Extract the [x, y] coordinate from the center of the cell holding the provided text.  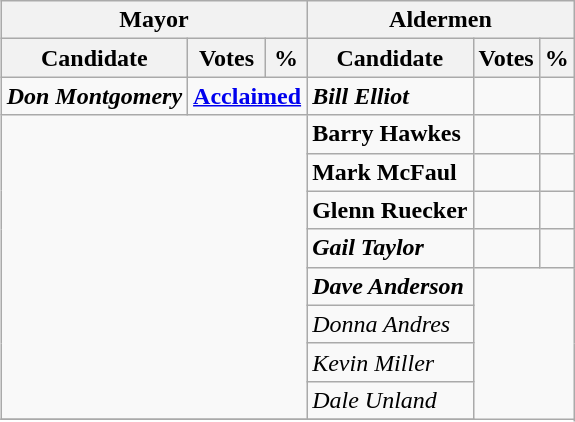
Kevin Miller [390, 362]
Acclaimed [248, 96]
Don Montgomery [94, 96]
Aldermen [441, 20]
Barry Hawkes [390, 134]
Mayor [154, 20]
Dave Anderson [390, 286]
Gail Taylor [390, 248]
Mark McFaul [390, 172]
Bill Elliot [390, 96]
Glenn Ruecker [390, 210]
Donna Andres [390, 324]
Dale Unland [390, 400]
